Capture the cell that displays the provided text and extract its [X, Y] central coordinate. 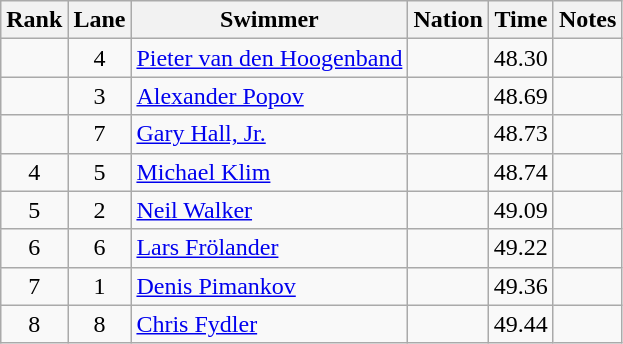
49.36 [520, 286]
48.69 [520, 96]
Nation [448, 20]
Rank [34, 20]
49.44 [520, 324]
Denis Pimankov [270, 286]
Michael Klim [270, 172]
Chris Fydler [270, 324]
3 [100, 96]
49.22 [520, 248]
48.73 [520, 134]
48.30 [520, 58]
Neil Walker [270, 210]
49.09 [520, 210]
2 [100, 210]
Pieter van den Hoogenband [270, 58]
Time [520, 20]
1 [100, 286]
Notes [587, 20]
Lane [100, 20]
48.74 [520, 172]
Swimmer [270, 20]
Alexander Popov [270, 96]
Gary Hall, Jr. [270, 134]
Lars Frölander [270, 248]
